Return the [x, y] coordinate for the center point of the cell that contains the specified text.  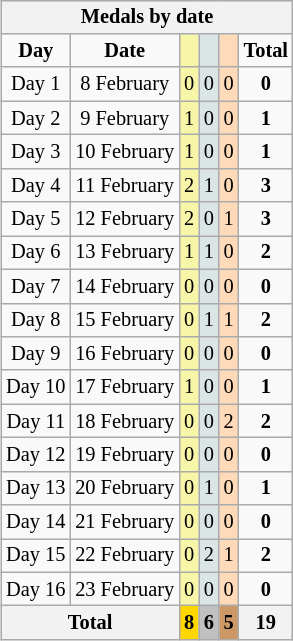
Day 15 [36, 556]
20 February [124, 488]
16 February [124, 354]
10 February [124, 152]
Day 10 [36, 387]
23 February [124, 589]
Day 5 [36, 219]
17 February [124, 387]
11 February [124, 185]
Day 4 [36, 185]
12 February [124, 219]
Day 11 [36, 421]
Day 3 [36, 152]
21 February [124, 522]
5 [229, 623]
Day 16 [36, 589]
14 February [124, 286]
8 February [124, 84]
Medals by date [147, 17]
9 February [124, 118]
Day 1 [36, 84]
19 February [124, 455]
Day 14 [36, 522]
13 February [124, 253]
Day 12 [36, 455]
Date [124, 51]
22 February [124, 556]
6 [209, 623]
Day 7 [36, 286]
Day 9 [36, 354]
Day 2 [36, 118]
19 [266, 623]
Day [36, 51]
15 February [124, 320]
8 [189, 623]
Day 13 [36, 488]
Day 8 [36, 320]
18 February [124, 421]
Day 6 [36, 253]
